Locate the cell with the specified text and output its [X, Y] center coordinate. 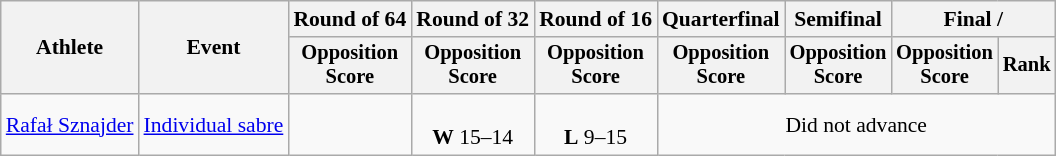
Final / [973, 19]
Did not advance [856, 124]
Rafał Sznajder [70, 124]
Rank [1027, 66]
Athlete [70, 48]
Semifinal [838, 19]
Round of 16 [596, 19]
Round of 64 [350, 19]
Quarterfinal [721, 19]
W 15–14 [472, 124]
Round of 32 [472, 19]
Individual sabre [214, 124]
Event [214, 48]
L 9–15 [596, 124]
